Find where the given text appears and provide that cell's center as [x, y] coordinate. 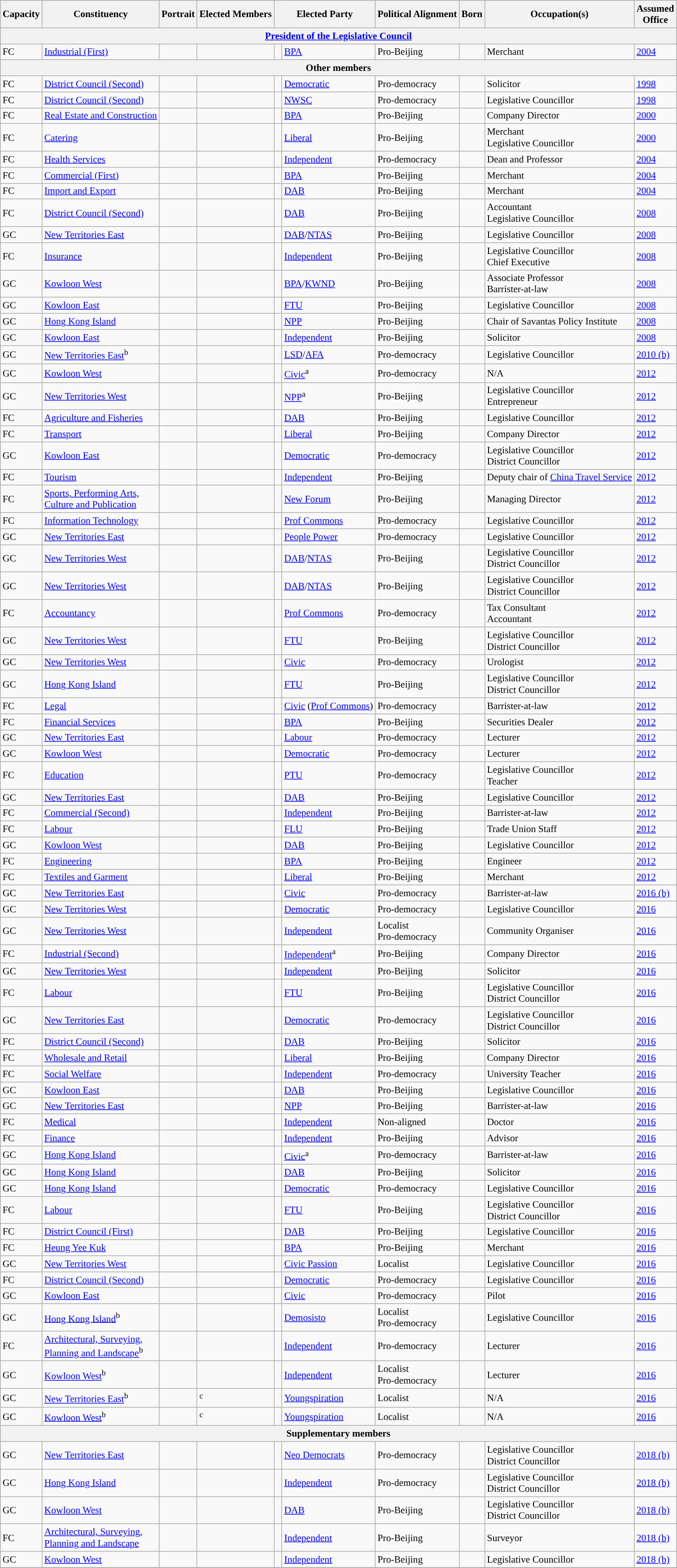
Medical [100, 1122]
Chair of Savantas Policy Institute [559, 322]
Independenta [328, 954]
Legislative CouncillorEntrepreneur [559, 397]
Legal [100, 706]
Political Alignment [417, 14]
NPPa [328, 397]
FLU [328, 829]
Heung Yee Kuk [100, 1248]
Transport [100, 434]
Information Technology [100, 521]
Civic (Prof Commons) [328, 706]
Urologist [559, 663]
Legislative CouncillorTeacher [559, 775]
Architectural, Surveying,Planning and Landscape [100, 1537]
PTU [328, 775]
Accountancy [100, 613]
Trade Union Staff [559, 829]
Engineer [559, 861]
Sports, Performing Arts, Culture and Publication [100, 499]
Architectural, Surveying, Planning and Landscapeb [100, 1346]
Portrait [178, 14]
Demosisto [328, 1318]
NWSC [328, 100]
AssumedOffice [655, 14]
BPA/KWND [328, 284]
LSD/AFA [328, 355]
Finance [100, 1138]
Elected Party [325, 14]
Financial Services [100, 722]
University Teacher [559, 1074]
Occupation(s) [559, 14]
President of the Legislative Council [338, 36]
Community Organiser [559, 931]
Supplementary members [338, 1434]
Tourism [100, 477]
Pilot [559, 1296]
Advisor [559, 1138]
Import and Export [100, 191]
Civic Passion [328, 1264]
Wholesale and Retail [100, 1058]
Managing Director [559, 499]
Hong Kong Islandb [100, 1318]
Textiles and Garment [100, 877]
Neo Democrats [328, 1456]
Surveyor [559, 1537]
Industrial (First) [100, 52]
New Forum [328, 499]
Capacity [22, 14]
Social Welfare [100, 1074]
Insurance [100, 257]
Tax ConsultantAccountant [559, 613]
Doctor [559, 1122]
Real Estate and Construction [100, 116]
2010 (b) [655, 355]
Securities Dealer [559, 722]
2016 (b) [655, 893]
Education [100, 775]
People Power [328, 537]
Industrial (Second) [100, 954]
MerchantLegislative Councillor [559, 137]
Associate ProfessorBarrister-at-law [559, 284]
Elected Members [235, 14]
Agriculture and Fisheries [100, 418]
Other members [338, 68]
Commercial (Second) [100, 814]
Non-aligned [417, 1122]
Deputy chair of China Travel Service [559, 477]
Catering [100, 137]
Commercial (First) [100, 175]
Born [472, 14]
Health Services [100, 159]
Dean and Professor [559, 159]
Legislative CouncillorChief Executive [559, 257]
AccountantLegislative Councillor [559, 213]
District Council (First) [100, 1232]
Engineering [100, 861]
Constituency [100, 14]
